Output the (x, y) coordinate of the center of the cell containing the given text.  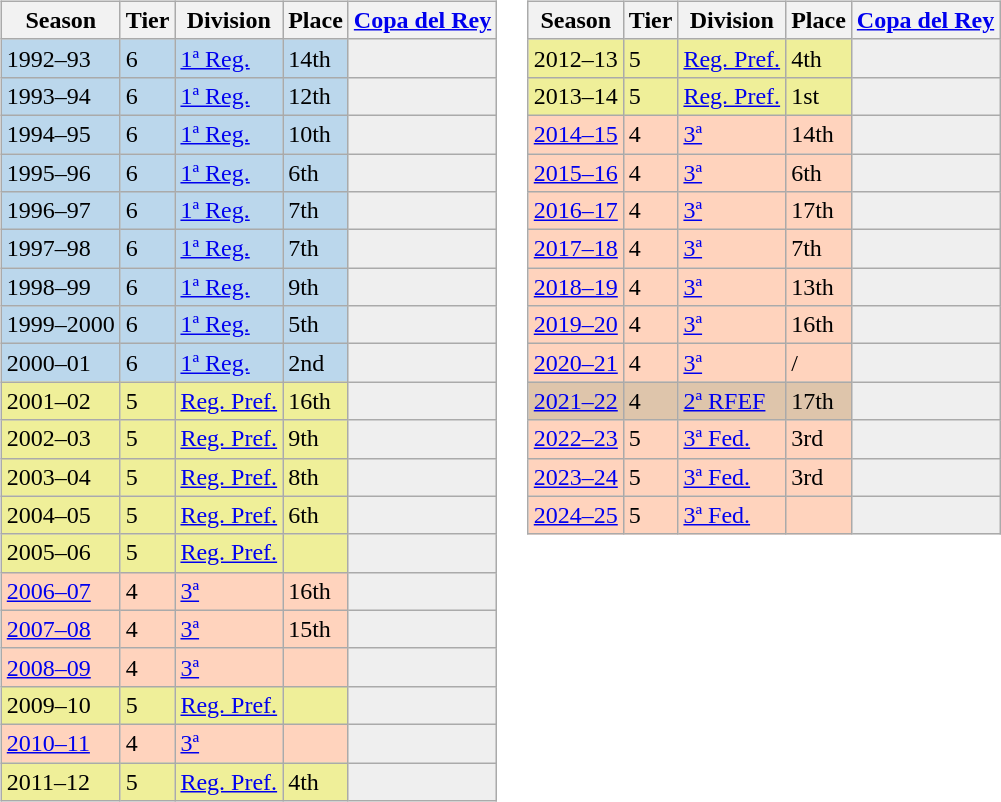
/ (819, 363)
2017–18 (576, 249)
2023–24 (576, 477)
2024–25 (576, 515)
5th (316, 325)
8th (316, 477)
1994–95 (60, 134)
1998–99 (60, 287)
2003–04 (60, 477)
2019–20 (576, 325)
2015–16 (576, 173)
2013–14 (576, 96)
2002–03 (60, 439)
2011–12 (60, 781)
2006–07 (60, 591)
2ª RFEF (732, 401)
2009–10 (60, 705)
12th (316, 96)
13th (819, 287)
2001–02 (60, 401)
2012–13 (576, 58)
2016–17 (576, 211)
1997–98 (60, 249)
15th (316, 629)
2022–23 (576, 439)
2020–21 (576, 363)
2018–19 (576, 287)
1996–97 (60, 211)
2010–11 (60, 743)
1st (819, 96)
2000–01 (60, 363)
2014–15 (576, 134)
2005–06 (60, 553)
2nd (316, 363)
2007–08 (60, 629)
1995–96 (60, 173)
1999–2000 (60, 325)
1992–93 (60, 58)
1993–94 (60, 96)
2004–05 (60, 515)
2008–09 (60, 667)
10th (316, 134)
2021–22 (576, 401)
